For the text-containing cell, return its midpoint in (x, y) coordinate format. 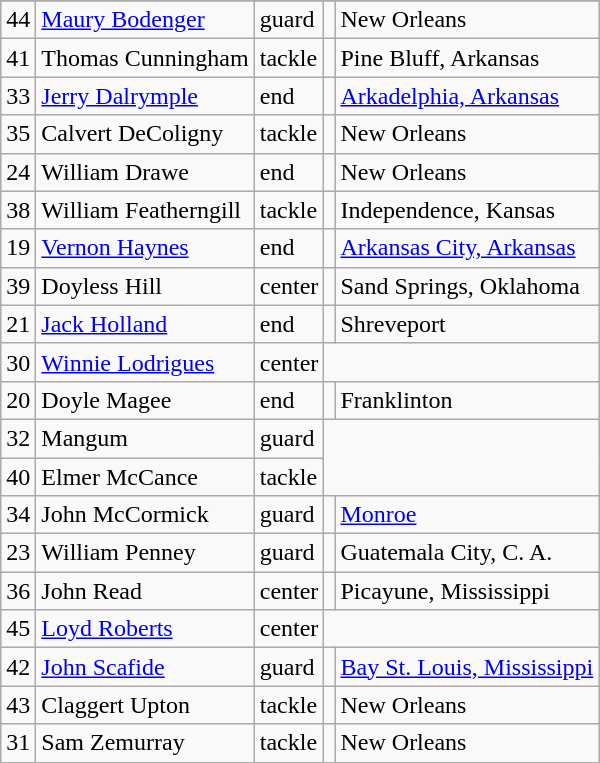
24 (18, 172)
21 (18, 324)
William Drawe (145, 172)
Doyle Magee (145, 400)
31 (18, 743)
Sam Zemurray (145, 743)
Jack Holland (145, 324)
William Penney (145, 553)
19 (18, 248)
Monroe (467, 515)
William Featherngill (145, 210)
39 (18, 286)
38 (18, 210)
41 (18, 58)
Sand Springs, Oklahoma (467, 286)
Independence, Kansas (467, 210)
Shreveport (467, 324)
43 (18, 705)
20 (18, 400)
Winnie Lodrigues (145, 362)
34 (18, 515)
Pine Bluff, Arkansas (467, 58)
44 (18, 20)
35 (18, 134)
32 (18, 438)
23 (18, 553)
Arkansas City, Arkansas (467, 248)
Maury Bodenger (145, 20)
Bay St. Louis, Mississippi (467, 667)
Claggert Upton (145, 705)
45 (18, 629)
Guatemala City, C. A. (467, 553)
36 (18, 591)
Picayune, Mississippi (467, 591)
Thomas Cunningham (145, 58)
30 (18, 362)
John McCormick (145, 515)
33 (18, 96)
40 (18, 477)
Franklinton (467, 400)
Doyless Hill (145, 286)
Jerry Dalrymple (145, 96)
42 (18, 667)
Loyd Roberts (145, 629)
John Read (145, 591)
Mangum (145, 438)
John Scafide (145, 667)
Calvert DeColigny (145, 134)
Elmer McCance (145, 477)
Vernon Haynes (145, 248)
Arkadelphia, Arkansas (467, 96)
